From the cell containing the given text, extract its center point as (x, y) coordinate. 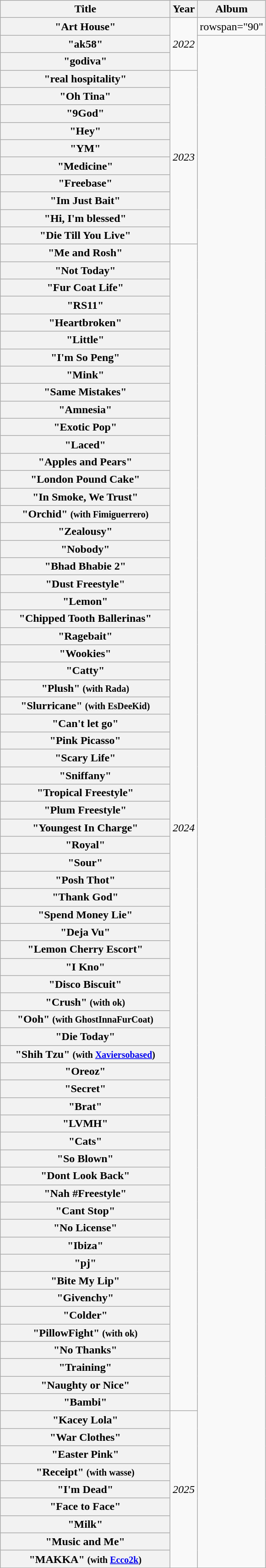
"London Pound Cake" (85, 479)
"Me and Rosh" (85, 253)
"Cats" (85, 1141)
"Tropical Freestyle" (85, 793)
"Zealousy" (85, 532)
"Scary Life" (85, 758)
"Catty" (85, 671)
"Dont Look Back" (85, 1176)
"Crush" (with ok) (85, 1002)
"pj" (85, 1263)
"Ibiza" (85, 1245)
rowspan="90" (232, 27)
"Royal" (85, 845)
Album (232, 9)
"Freebase" (85, 183)
"Ragebait" (85, 636)
"Youngest In Charge" (85, 828)
"Slurricane" (with EsDeeKid) (85, 706)
"So Blown" (85, 1158)
"Hi, I'm blessed" (85, 218)
"Brat" (85, 1106)
"Thank God" (85, 897)
"Exotic Pop" (85, 427)
"Milk" (85, 1524)
"Laced" (85, 444)
"Die Till You Live" (85, 236)
"Easter Pink" (85, 1455)
"Ooh" (with GhostInnaFurCoat) (85, 1019)
Year (184, 9)
"Givenchy" (85, 1298)
"Die Today" (85, 1036)
"Mink" (85, 375)
"MAKKA" (with Ecco2k) (85, 1559)
"I'm So Peng" (85, 357)
"Lemon Cherry Escort" (85, 949)
"Same Mistakes" (85, 392)
"Naughty or Nice" (85, 1385)
"Cant Stop" (85, 1211)
"I Kno" (85, 967)
"Nah #Freestyle" (85, 1193)
"Oreoz" (85, 1072)
"Wookies" (85, 653)
"Amnesia" (85, 410)
"Orchid" (with Fimiguerrero) (85, 514)
"No License" (85, 1228)
"In Smoke, We Trust" (85, 496)
"Little" (85, 340)
"Medicine" (85, 166)
"Art House" (85, 27)
"Spend Money Lie" (85, 915)
"Nobody" (85, 549)
"I'm Dead" (85, 1489)
"Pink Picasso" (85, 740)
Title (85, 9)
"Disco Biscuit" (85, 984)
"Can't let go" (85, 723)
"Sniffany" (85, 776)
"Bhad Bhabie 2" (85, 566)
"Dust Freestyle" (85, 584)
"Receipt" (with wasse) (85, 1472)
"Music and Me" (85, 1541)
"Heartbroken" (85, 323)
"Face to Face" (85, 1507)
"Lemon" (85, 601)
"Im Just Bait" (85, 200)
"Colder" (85, 1315)
"Not Today" (85, 270)
"9God" (85, 113)
"Bambi" (85, 1402)
"Shih Tzu" (with Xaviersobased) (85, 1054)
2024 (184, 828)
"Bite My Lip" (85, 1280)
2025 (184, 1490)
2023 (184, 157)
"real hospitality" (85, 79)
"YM" (85, 148)
"PillowFight" (with ok) (85, 1333)
"Training" (85, 1368)
"Oh Tina" (85, 96)
"Chipped Tooth Ballerinas" (85, 619)
"Hey" (85, 131)
"Sour" (85, 862)
"Kacey Lola" (85, 1420)
"Secret" (85, 1089)
"ak58" (85, 44)
"No Thanks" (85, 1350)
"Plush" (with Rada) (85, 688)
"Fur Coat Life" (85, 288)
"War Clothes" (85, 1437)
"Posh Thot" (85, 880)
"RS11" (85, 305)
"Plum Freestyle" (85, 810)
"Apples and Pears" (85, 462)
"LVMH" (85, 1124)
"godiva" (85, 61)
"Deja Vu" (85, 932)
2022 (184, 44)
